For the text-containing cell, return its midpoint in [X, Y] coordinate format. 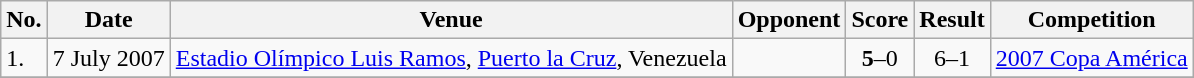
Competition [1092, 20]
2007 Copa América [1092, 58]
Venue [451, 20]
Result [952, 20]
Date [108, 20]
Estadio Olímpico Luis Ramos, Puerto la Cruz, Venezuela [451, 58]
6–1 [952, 58]
1. [24, 58]
5–0 [880, 58]
7 July 2007 [108, 58]
Opponent [789, 20]
Score [880, 20]
No. [24, 20]
